Return (x, y) of the center of cell containing provided text 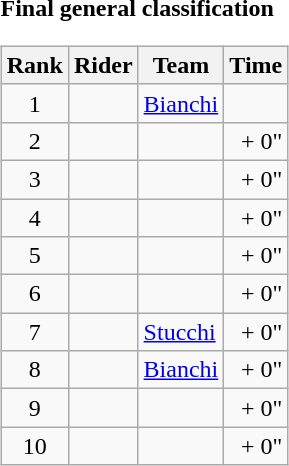
6 (34, 294)
2 (34, 141)
7 (34, 332)
5 (34, 256)
Team (181, 65)
10 (34, 446)
Rider (103, 65)
3 (34, 179)
9 (34, 408)
Rank (34, 65)
8 (34, 370)
1 (34, 103)
Stucchi (181, 332)
Time (256, 65)
4 (34, 217)
